Locate the cell with the specified text and output its [X, Y] center coordinate. 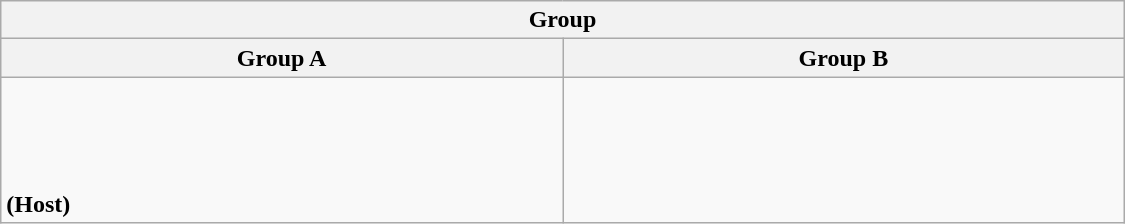
(Host) [282, 150]
Group [563, 20]
Group B [843, 58]
Group A [282, 58]
